Provide the (x, y) coordinate of the cell's center where the given text is located.  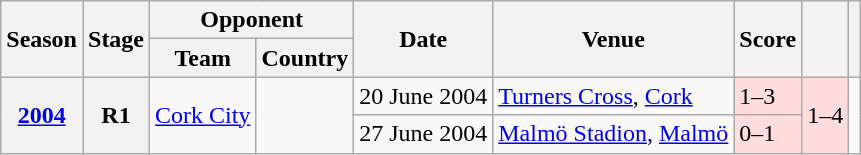
Stage (116, 39)
Score (768, 39)
20 June 2004 (424, 96)
0–1 (768, 134)
Opponent (252, 20)
Venue (614, 39)
Cork City (203, 115)
Malmö Stadion, Malmö (614, 134)
Date (424, 39)
Season (42, 39)
Team (203, 58)
R1 (116, 115)
27 June 2004 (424, 134)
Turners Cross, Cork (614, 96)
1–3 (768, 96)
1–4 (826, 115)
2004 (42, 115)
Country (305, 58)
